Extract the [X, Y] coordinate from the center of the cell holding the provided text.  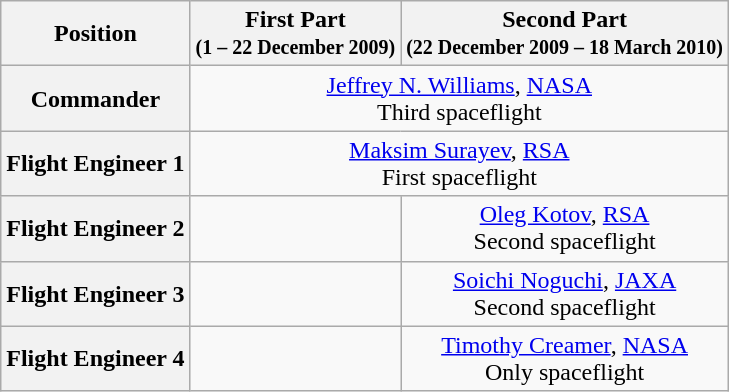
Timothy Creamer, NASAOnly spaceflight [565, 358]
Jeffrey N. Williams, NASAThird spaceflight [459, 98]
Commander [96, 98]
First Part(1 – 22 December 2009) [296, 34]
Flight Engineer 2 [96, 228]
Oleg Kotov, RSASecond spaceflight [565, 228]
Flight Engineer 1 [96, 164]
Flight Engineer 4 [96, 358]
Flight Engineer 3 [96, 294]
Soichi Noguchi, JAXASecond spaceflight [565, 294]
Position [96, 34]
Second Part(22 December 2009 – 18 March 2010) [565, 34]
Maksim Surayev, RSAFirst spaceflight [459, 164]
